Detect which cell encompasses the target text, then output its [X, Y] center coordinate. 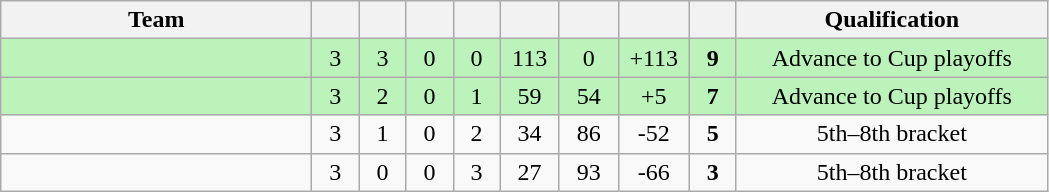
27 [530, 172]
-52 [654, 134]
59 [530, 96]
+5 [654, 96]
+113 [654, 58]
5 [712, 134]
113 [530, 58]
-66 [654, 172]
54 [588, 96]
7 [712, 96]
Qualification [892, 20]
34 [530, 134]
9 [712, 58]
86 [588, 134]
Team [156, 20]
93 [588, 172]
